Return the [x, y] coordinate for the center point of the cell that contains the specified text.  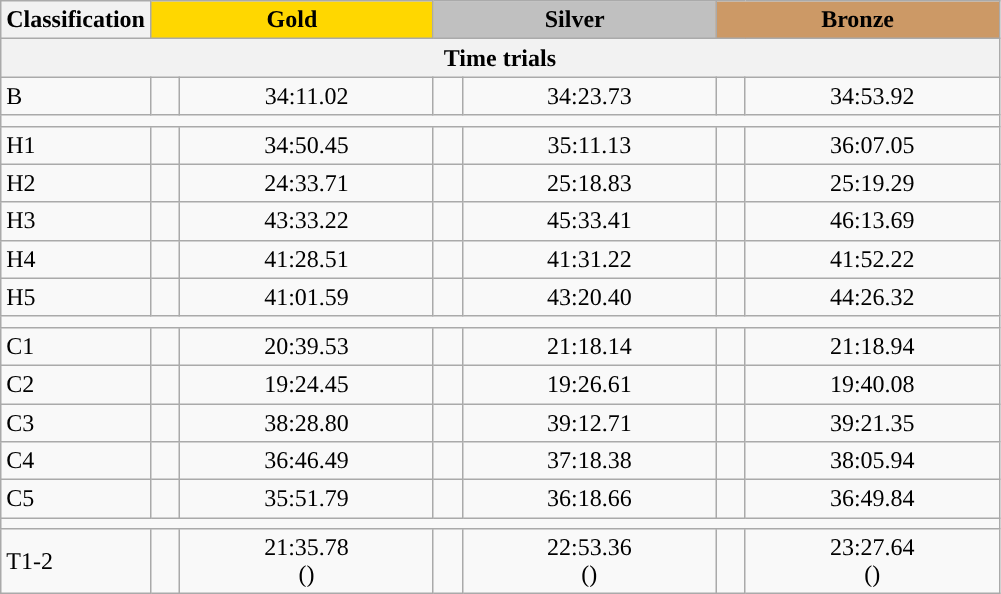
37:18.38 [590, 461]
19:40.08 [872, 384]
43:20.40 [590, 297]
C4 [76, 461]
C2 [76, 384]
46:13.69 [872, 221]
35:51.79 [307, 499]
39:12.71 [590, 423]
T1-2 [76, 562]
H1 [76, 145]
20:39.53 [307, 346]
44:26.32 [872, 297]
34:50.45 [307, 145]
H5 [76, 297]
25:19.29 [872, 183]
34:23.73 [590, 96]
36:07.05 [872, 145]
Silver [574, 20]
38:05.94 [872, 461]
Bronze [858, 20]
H2 [76, 183]
21:18.94 [872, 346]
36:49.84 [872, 499]
C5 [76, 499]
43:33.22 [307, 221]
39:21.35 [872, 423]
24:33.71 [307, 183]
19:24.45 [307, 384]
45:33.41 [590, 221]
25:18.83 [590, 183]
Time trials [500, 58]
H4 [76, 259]
21:18.14 [590, 346]
41:52.22 [872, 259]
Gold [292, 20]
19:26.61 [590, 384]
36:18.66 [590, 499]
Classification [76, 20]
C1 [76, 346]
C3 [76, 423]
34:11.02 [307, 96]
23:27.64 () [872, 562]
41:28.51 [307, 259]
22:53.36 () [590, 562]
38:28.80 [307, 423]
35:11.13 [590, 145]
41:31.22 [590, 259]
36:46.49 [307, 461]
B [76, 96]
41:01.59 [307, 297]
21:35.78 () [307, 562]
34:53.92 [872, 96]
H3 [76, 221]
